Provide the [x, y] coordinate of the cell's center where the given text is located.  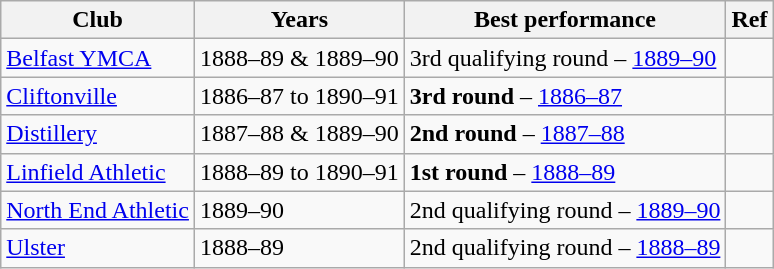
North End Athletic [98, 210]
3rd round – 1886–87 [565, 96]
1889–90 [299, 210]
Belfast YMCA [98, 58]
Ref [750, 20]
2nd qualifying round – 1889–90 [565, 210]
Years [299, 20]
2nd round – 1887–88 [565, 134]
Best performance [565, 20]
Cliftonville [98, 96]
Distillery [98, 134]
1888–89 & 1889–90 [299, 58]
1888–89 to 1890–91 [299, 172]
2nd qualifying round – 1888–89 [565, 248]
1888–89 [299, 248]
1887–88 & 1889–90 [299, 134]
Club [98, 20]
3rd qualifying round – 1889–90 [565, 58]
1886–87 to 1890–91 [299, 96]
Ulster [98, 248]
1st round – 1888–89 [565, 172]
Linfield Athletic [98, 172]
